Find where the given text appears and provide that cell's center as [X, Y] coordinate. 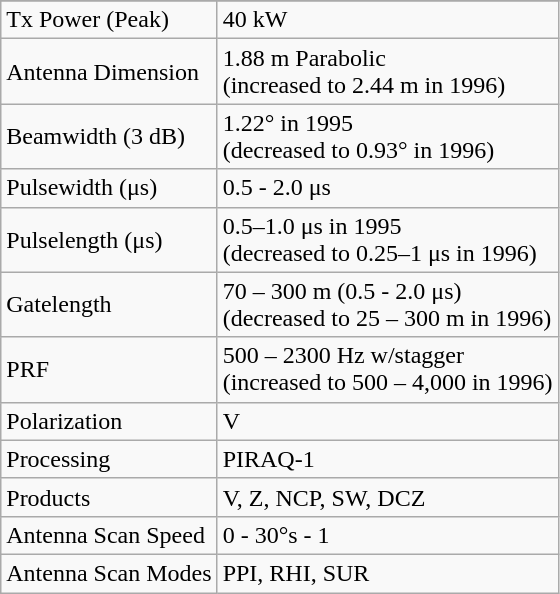
Antenna Dimension [109, 72]
Pulselength (μs) [109, 240]
70 – 300 m (0.5 - 2.0 μs)(decreased to 25 – 300 m in 1996) [388, 304]
Tx Power (Peak) [109, 20]
PPI, RHI, SUR [388, 573]
Processing [109, 459]
Gatelength [109, 304]
PIRAQ-1 [388, 459]
40 kW [388, 20]
Products [109, 497]
Pulsewidth (μs) [109, 188]
Antenna Scan Speed [109, 535]
0.5 - 2.0 μs [388, 188]
Polarization [109, 421]
V [388, 421]
Beamwidth (3 dB) [109, 136]
0 - 30°s - 1 [388, 535]
0.5–1.0 μs in 1995(decreased to 0.25–1 μs in 1996) [388, 240]
V, Z, NCP, SW, DCZ [388, 497]
Antenna Scan Modes [109, 573]
1.88 m Parabolic(increased to 2.44 m in 1996) [388, 72]
1.22° in 1995(decreased to 0.93° in 1996) [388, 136]
500 – 2300 Hz w/stagger(increased to 500 – 4,000 in 1996) [388, 370]
PRF [109, 370]
